Identify which cell holds the provided text, then report its (X, Y) central coordinate. 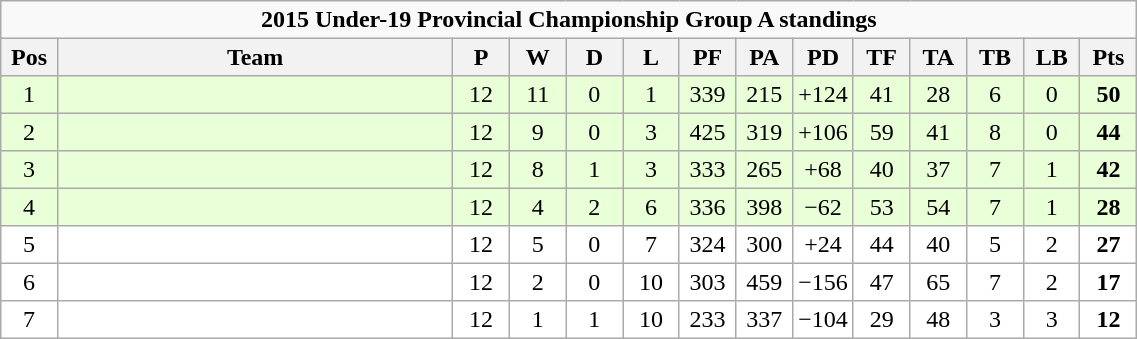
339 (708, 94)
−62 (824, 206)
65 (938, 282)
PA (764, 56)
324 (708, 244)
+24 (824, 244)
−156 (824, 282)
TF (882, 56)
50 (1108, 94)
48 (938, 318)
319 (764, 132)
PF (708, 56)
D (594, 56)
Pos (30, 56)
29 (882, 318)
9 (538, 132)
59 (882, 132)
300 (764, 244)
47 (882, 282)
Pts (1108, 56)
11 (538, 94)
337 (764, 318)
Team (254, 56)
42 (1108, 170)
54 (938, 206)
336 (708, 206)
53 (882, 206)
215 (764, 94)
PD (824, 56)
233 (708, 318)
+124 (824, 94)
+68 (824, 170)
37 (938, 170)
425 (708, 132)
17 (1108, 282)
333 (708, 170)
P (482, 56)
265 (764, 170)
TB (996, 56)
TA (938, 56)
−104 (824, 318)
303 (708, 282)
398 (764, 206)
L (652, 56)
459 (764, 282)
LB (1052, 56)
W (538, 56)
+106 (824, 132)
27 (1108, 244)
2015 Under-19 Provincial Championship Group A standings (569, 20)
